Extract the [X, Y] coordinate from the center of the cell holding the provided text.  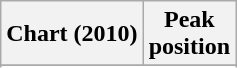
Peak position [189, 34]
Chart (2010) [72, 34]
